Output the [x, y] coordinate of the center of the cell containing the given text.  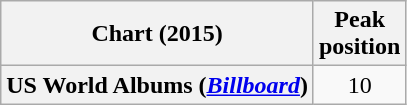
US World Albums (Billboard) [158, 85]
10 [359, 85]
Peakposition [359, 34]
Chart (2015) [158, 34]
